For the text-containing cell, return its midpoint in [X, Y] coordinate format. 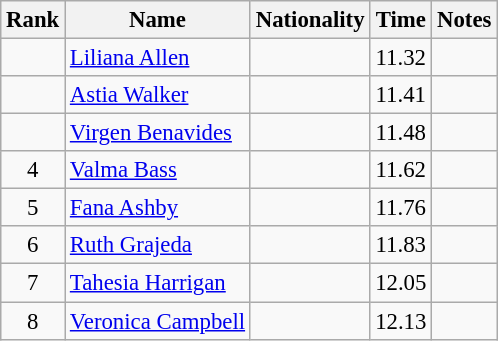
Rank [33, 20]
5 [33, 208]
11.83 [401, 245]
Nationality [310, 20]
7 [33, 283]
Liliana Allen [158, 58]
Astia Walker [158, 95]
Valma Bass [158, 170]
6 [33, 245]
11.76 [401, 208]
8 [33, 321]
11.32 [401, 58]
Notes [464, 20]
Tahesia Harrigan [158, 283]
11.41 [401, 95]
Time [401, 20]
Ruth Grajeda [158, 245]
4 [33, 170]
Fana Ashby [158, 208]
12.05 [401, 283]
Veronica Campbell [158, 321]
Virgen Benavides [158, 133]
11.62 [401, 170]
Name [158, 20]
12.13 [401, 321]
11.48 [401, 133]
